From the cell containing the given text, extract its center point as [X, Y] coordinate. 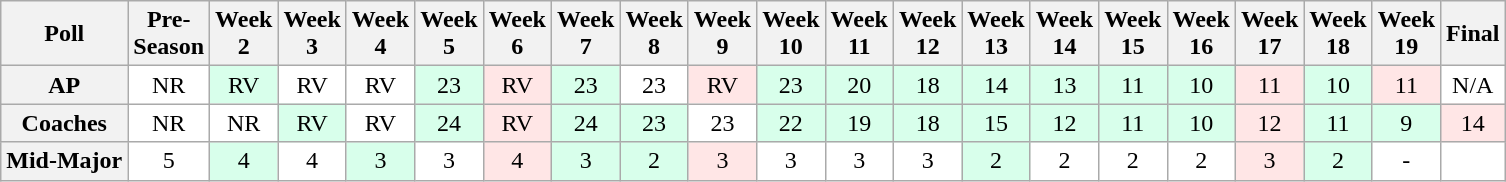
Week8 [654, 34]
13 [1064, 85]
Poll [64, 34]
Week10 [791, 34]
Week9 [722, 34]
Final [1473, 34]
19 [859, 123]
20 [859, 85]
Week6 [517, 34]
Week18 [1338, 34]
N/A [1473, 85]
Week15 [1133, 34]
Week3 [312, 34]
Week4 [380, 34]
Week12 [927, 34]
Week17 [1269, 34]
Week13 [996, 34]
Week16 [1201, 34]
15 [996, 123]
Week19 [1406, 34]
5 [169, 161]
Week2 [244, 34]
9 [1406, 123]
Mid-Major [64, 161]
Week11 [859, 34]
Week14 [1064, 34]
Week7 [585, 34]
Pre-Season [169, 34]
Coaches [64, 123]
Week5 [449, 34]
- [1406, 161]
22 [791, 123]
AP [64, 85]
